Extract the [x, y] coordinate from the center of the cell holding the provided text.  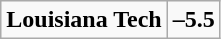
–5.5 [194, 19]
Louisiana Tech [84, 19]
